Locate the cell with the specified text and output its [X, Y] center coordinate. 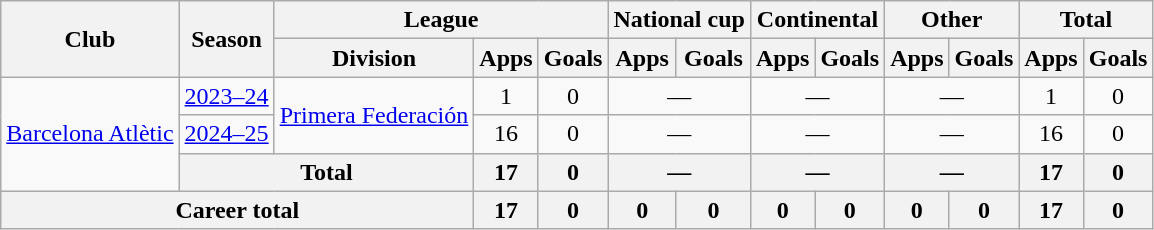
2024–25 [226, 134]
Primera Federación [374, 115]
Club [90, 39]
Season [226, 39]
2023–24 [226, 96]
Continental [817, 20]
League [441, 20]
Career total [238, 210]
Barcelona Atlètic [90, 134]
National cup [679, 20]
Other [952, 20]
Division [374, 58]
